Scan for the cell matching the given text and deliver its (X, Y) coordinate at center. 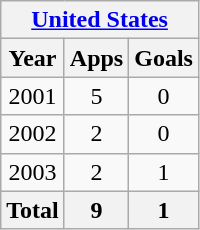
5 (96, 96)
United States (100, 20)
Goals (164, 58)
9 (96, 210)
Total (33, 210)
Year (33, 58)
2003 (33, 172)
2002 (33, 134)
2001 (33, 96)
Apps (96, 58)
